Search for the cell housing the specified text and yield its (x, y) center coordinate. 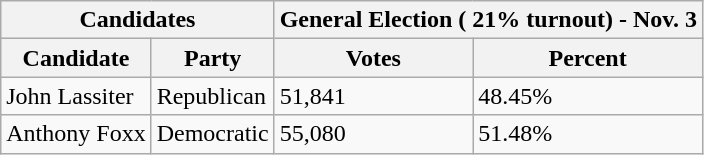
Democratic (212, 134)
55,080 (373, 134)
John Lassiter (76, 96)
51.48% (588, 134)
General Election ( 21% turnout) - Nov. 3 (488, 20)
Candidate (76, 58)
Party (212, 58)
Candidates (138, 20)
Republican (212, 96)
51,841 (373, 96)
Votes (373, 58)
Percent (588, 58)
Anthony Foxx (76, 134)
48.45% (588, 96)
